Capture the cell that displays the provided text and extract its (x, y) central coordinate. 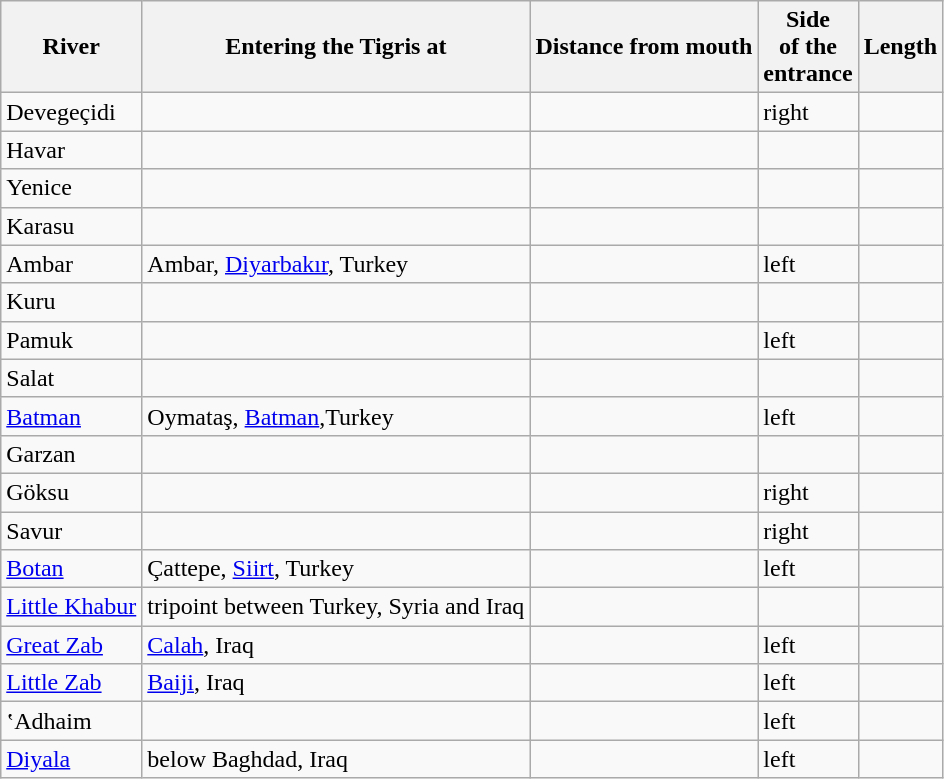
tripoint between Turkey, Syria and Iraq (336, 607)
Göksu (72, 492)
Kuru (72, 302)
Yenice (72, 188)
Baiji, Iraq (336, 683)
below Baghdad, Iraq (336, 759)
Pamuk (72, 340)
River (72, 47)
Little Zab (72, 683)
Batman (72, 416)
‛Adhaim (72, 721)
Çattepe, Siirt, Turkey (336, 569)
Karasu (72, 226)
Botan (72, 569)
Salat (72, 378)
Little Khabur (72, 607)
Entering the Tigris at (336, 47)
Length (900, 47)
Ambar, Diyarbakır, Turkey (336, 264)
Great Zab (72, 645)
Havar (72, 150)
Calah, Iraq (336, 645)
Distance from mouth (644, 47)
Side of theentrance (808, 47)
Ambar (72, 264)
Oymataş, Batman,Turkey (336, 416)
Garzan (72, 454)
Savur (72, 531)
Devegeçidi (72, 112)
Diyala (72, 759)
